Find where the given text appears and provide that cell's center as (x, y) coordinate. 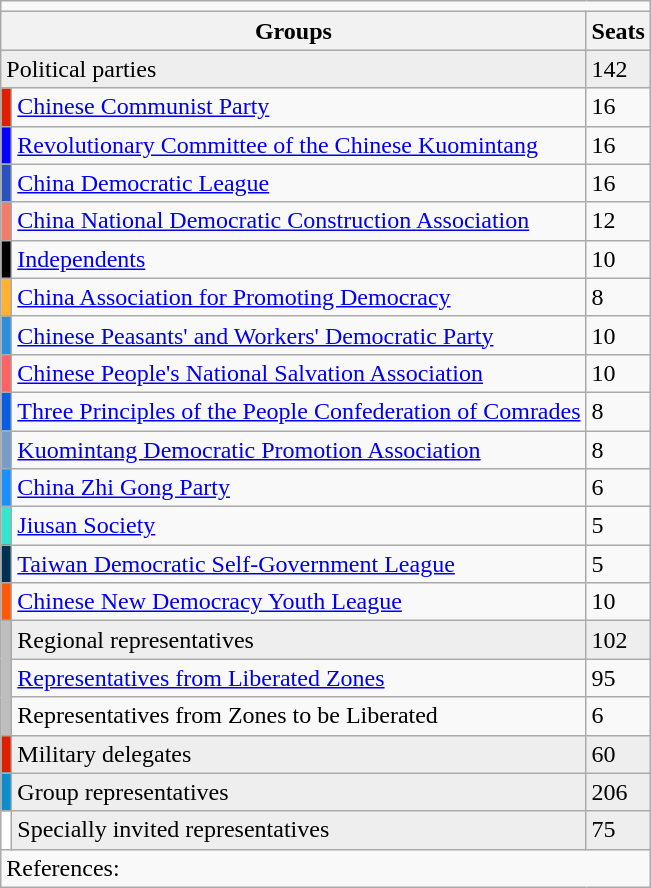
Three Principles of the People Confederation of Comrades (299, 411)
Revolutionary Committee of the Chinese Kuomintang (299, 145)
China Zhi Gong Party (299, 488)
Chinese Communist Party (299, 107)
Groups (294, 31)
Independents (299, 259)
Taiwan Democratic Self-Government League (299, 564)
Seats (618, 31)
Chinese New Democracy Youth League (299, 602)
Representatives from Liberated Zones (299, 678)
Specially invited representatives (299, 830)
95 (618, 678)
75 (618, 830)
China Association for Promoting Democracy (299, 297)
12 (618, 221)
Jiusan Society (299, 526)
142 (618, 69)
Group representatives (299, 792)
Kuomintang Democratic Promotion Association (299, 449)
Chinese People's National Salvation Association (299, 373)
60 (618, 754)
Chinese Peasants' and Workers' Democratic Party (299, 335)
206 (618, 792)
References: (326, 868)
Representatives from Zones to be Liberated (299, 716)
Political parties (294, 69)
102 (618, 640)
Regional representatives (299, 640)
China National Democratic Construction Association (299, 221)
Military delegates (299, 754)
China Democratic League (299, 183)
